Output the (X, Y) coordinate of the center of the cell containing the given text.  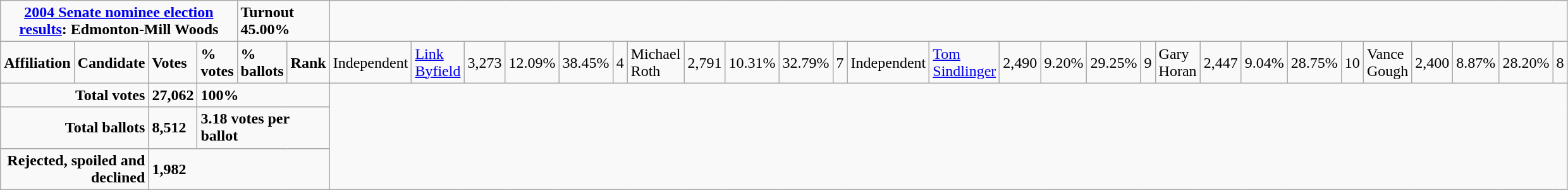
Total ballots (75, 128)
Gary Horan (1177, 62)
2,447 (1220, 62)
% votes (217, 62)
9.04% (1265, 62)
27,062 (173, 95)
10 (1352, 62)
Michael Roth (656, 62)
3,273 (484, 62)
12.09% (532, 62)
38.45% (585, 62)
Vance Gough (1387, 62)
% ballots (262, 62)
Tom Sindlinger (965, 62)
1,982 (239, 168)
3.18 votes per ballot (263, 128)
32.79% (805, 62)
100% (263, 95)
28.75% (1314, 62)
9.20% (1063, 62)
Rank (309, 62)
Rejected, spoiled and declined (75, 168)
2004 Senate nominee election results: Edmonton-Mill Woods (119, 22)
8.87% (1476, 62)
10.31% (752, 62)
Affiliation (37, 62)
2,791 (704, 62)
Turnout 45.00% (283, 22)
29.25% (1114, 62)
Total votes (75, 95)
Candidate (111, 62)
2,490 (1020, 62)
28.20% (1526, 62)
Votes (173, 62)
8 (1560, 62)
Link Byfield (438, 62)
8,512 (173, 128)
9 (1148, 62)
2,400 (1433, 62)
7 (840, 62)
4 (620, 62)
